Return the [x, y] coordinate for the center point of the cell that contains the specified text.  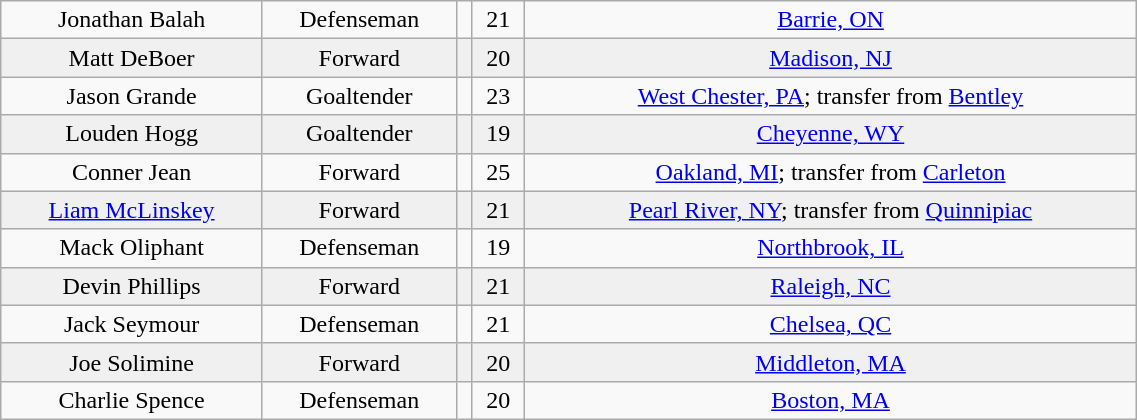
25 [498, 172]
Boston, MA [830, 400]
Raleigh, NC [830, 286]
23 [498, 96]
Jason Grande [132, 96]
Jack Seymour [132, 324]
Joe Solimine [132, 362]
Liam McLinskey [132, 210]
West Chester, PA; transfer from Bentley [830, 96]
Matt DeBoer [132, 58]
Northbrook, IL [830, 248]
Mack Oliphant [132, 248]
Charlie Spence [132, 400]
Oakland, MI; transfer from Carleton [830, 172]
Pearl River, NY; transfer from Quinnipiac [830, 210]
Devin Phillips [132, 286]
Conner Jean [132, 172]
Madison, NJ [830, 58]
Chelsea, QC [830, 324]
Cheyenne, WY [830, 134]
Jonathan Balah [132, 20]
Louden Hogg [132, 134]
Middleton, MA [830, 362]
Barrie, ON [830, 20]
